Locate the cell with the specified text and output its [X, Y] center coordinate. 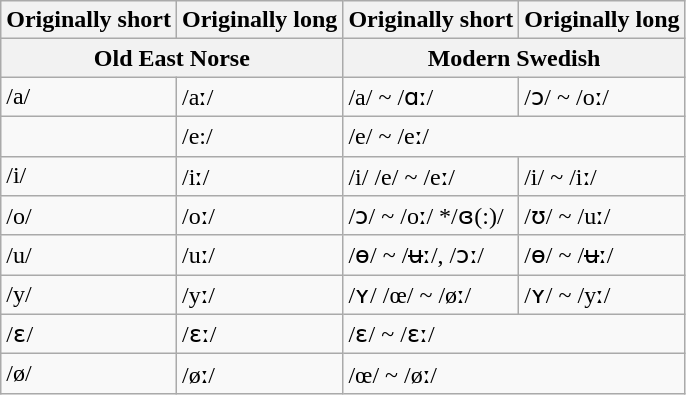
/ɔ/ ~ /oː/ */ɞ(:)/ [431, 216]
/œ/ ~ /øː/ [514, 374]
/ø/ [89, 374]
/e/ ~ /eː/ [514, 136]
/o/ [89, 216]
/ɛː/ [259, 334]
/yː/ [259, 295]
/a/ [89, 97]
/i/ ~ /iː/ [602, 176]
/i/ [89, 176]
/e:/ [259, 136]
/uː/ [259, 255]
/ɛ/ ~ /ɛː/ [514, 334]
/ɵ/ ~ /ʉː/ [602, 255]
/ʏ/ /œ/ ~ /øː/ [431, 295]
/i/ /e/ ~ /eː/ [431, 176]
/ɛ/ [89, 334]
/y/ [89, 295]
/aː/ [259, 97]
/oː/ [259, 216]
Old East Norse [172, 58]
/ɵ/ ~ /ʉː/, /ɔː/ [431, 255]
/iː/ [259, 176]
/ɔ/ ~ /oː/ [602, 97]
/a/ ~ /ɑː/ [431, 97]
/ʏ/ ~ /yː/ [602, 295]
/øː/ [259, 374]
Modern Swedish [514, 58]
/ʊ/ ~ /uː/ [602, 216]
/u/ [89, 255]
